Return the (x, y) coordinate for the center point of the cell that contains the specified text.  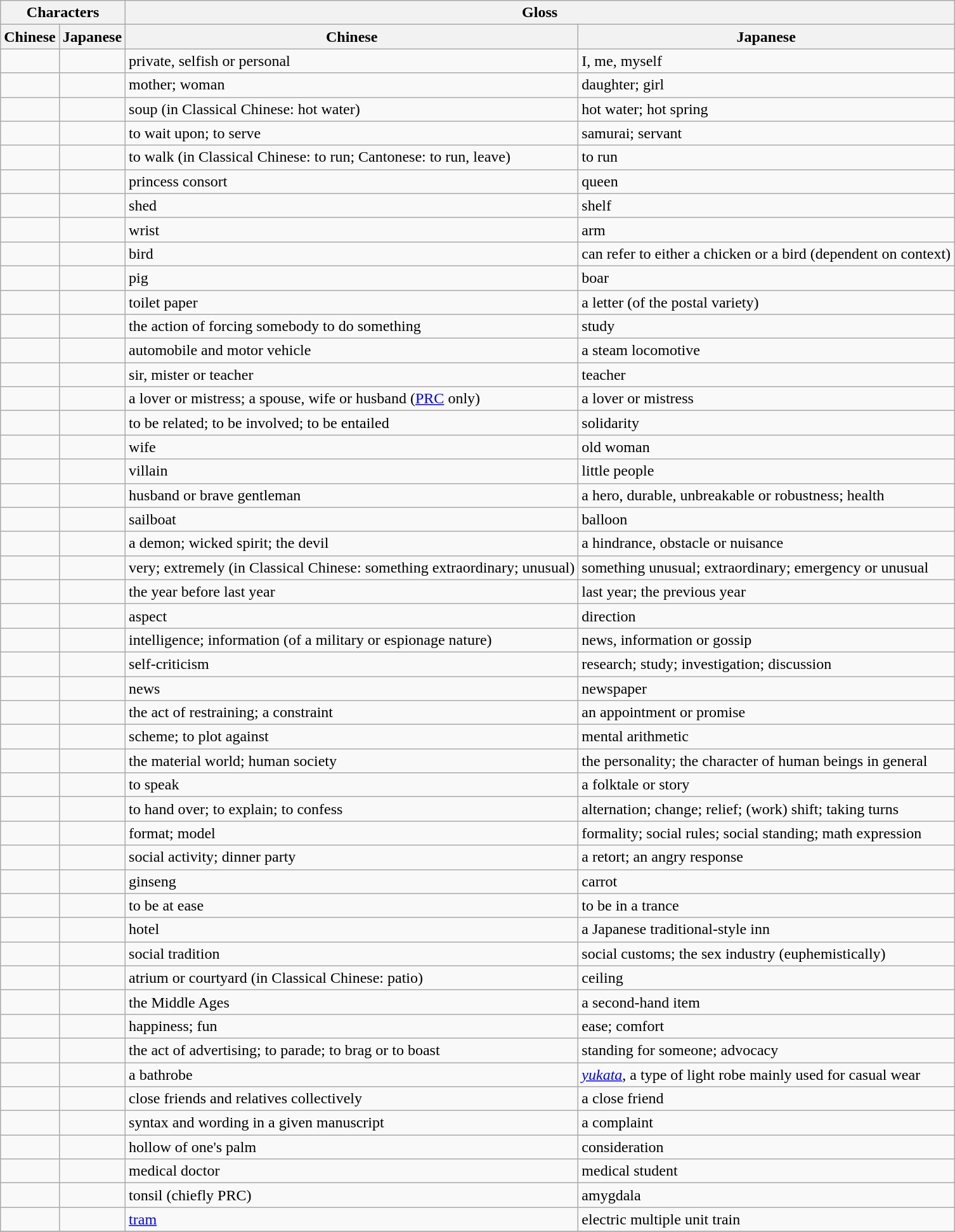
boar (766, 278)
little people (766, 471)
arm (766, 230)
Gloss (540, 13)
to walk (in Classical Chinese: to run; Cantonese: to run, leave) (352, 157)
social activity; dinner party (352, 857)
tonsil (chiefly PRC) (352, 1195)
alternation; change; relief; (work) shift; taking turns (766, 809)
consideration (766, 1147)
a complaint (766, 1123)
to be at ease (352, 905)
yukata, a type of light robe mainly used for casual wear (766, 1075)
aspect (352, 616)
the act of advertising; to parade; to brag or to boast (352, 1050)
a folktale or story (766, 785)
intelligence; information (of a military or espionage nature) (352, 640)
soup (in Classical Chinese: hot water) (352, 109)
standing for someone; advocacy (766, 1050)
a hero, durable, unbreakable or robustness; health (766, 495)
research; study; investigation; discussion (766, 664)
sailboat (352, 519)
study (766, 327)
wife (352, 447)
medical doctor (352, 1171)
social tradition (352, 954)
pig (352, 278)
social customs; the sex industry (euphemistically) (766, 954)
something unusual; extraordinary; emergency or unusual (766, 567)
carrot (766, 881)
can refer to either a chicken or a bird (dependent on context) (766, 254)
to run (766, 157)
daughter; girl (766, 85)
balloon (766, 519)
a bathrobe (352, 1075)
to wait upon; to serve (352, 133)
shelf (766, 205)
last year; the previous year (766, 592)
close friends and relatives collectively (352, 1099)
samurai; servant (766, 133)
a hindrance, obstacle or nuisance (766, 543)
to speak (352, 785)
I, me, myself (766, 61)
the year before last year (352, 592)
the act of restraining; a constraint (352, 713)
formality; social rules; social standing; math expression (766, 833)
shed (352, 205)
bird (352, 254)
newspaper (766, 688)
tram (352, 1219)
the personality; the character of human beings in general (766, 761)
teacher (766, 375)
mother; woman (352, 85)
a steam locomotive (766, 351)
to hand over; to explain; to confess (352, 809)
to be related; to be involved; to be entailed (352, 423)
solidarity (766, 423)
a lover or mistress; a spouse, wife or husband (PRC only) (352, 399)
self-criticism (352, 664)
old woman (766, 447)
very; extremely (in Classical Chinese: something extraordinary; unusual) (352, 567)
medical student (766, 1171)
syntax and wording in a given manuscript (352, 1123)
toilet paper (352, 302)
a demon; wicked spirit; the devil (352, 543)
hotel (352, 930)
a close friend (766, 1099)
automobile and motor vehicle (352, 351)
Characters (63, 13)
a Japanese traditional-style inn (766, 930)
mental arithmetic (766, 737)
ginseng (352, 881)
a letter (of the postal variety) (766, 302)
queen (766, 181)
the action of forcing somebody to do something (352, 327)
the material world; human society (352, 761)
electric multiple unit train (766, 1219)
atrium or courtyard (in Classical Chinese: patio) (352, 978)
an appointment or promise (766, 713)
ceiling (766, 978)
hollow of one's palm (352, 1147)
sir, mister or teacher (352, 375)
news (352, 688)
amygdala (766, 1195)
husband or brave gentleman (352, 495)
private, selfish or personal (352, 61)
princess consort (352, 181)
hot water; hot spring (766, 109)
direction (766, 616)
a lover or mistress (766, 399)
the Middle Ages (352, 1002)
ease; comfort (766, 1026)
a second-hand item (766, 1002)
format; model (352, 833)
to be in a trance (766, 905)
happiness; fun (352, 1026)
a retort; an angry response (766, 857)
villain (352, 471)
wrist (352, 230)
news, information or gossip (766, 640)
scheme; to plot against (352, 737)
